Determine the [X, Y] coordinate at the center of the cell enclosing the given text.  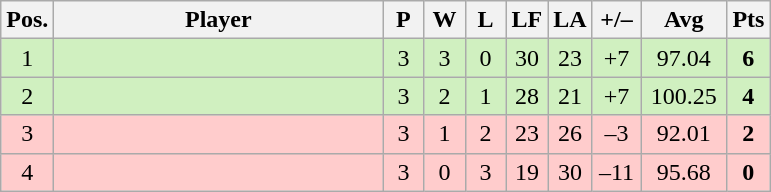
P [404, 20]
+/– [616, 20]
97.04 [684, 58]
LF [527, 20]
–11 [616, 172]
100.25 [684, 96]
W [444, 20]
Pts [748, 20]
26 [570, 134]
6 [748, 58]
Player [218, 20]
Pos. [28, 20]
LA [570, 20]
92.01 [684, 134]
Avg [684, 20]
21 [570, 96]
28 [527, 96]
–3 [616, 134]
L [486, 20]
95.68 [684, 172]
19 [527, 172]
